Locate the cell with the specified text and output its [X, Y] center coordinate. 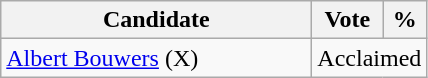
% [405, 20]
Candidate [156, 20]
Acclaimed [370, 58]
Albert Bouwers (X) [156, 58]
Vote [348, 20]
